For the text-containing cell, return its midpoint in [X, Y] coordinate format. 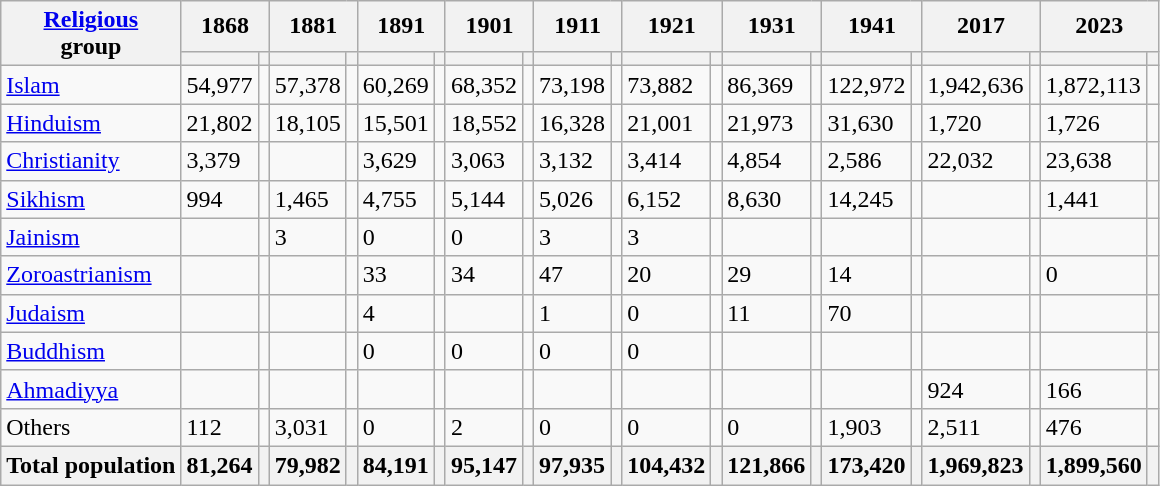
21,001 [666, 123]
81,264 [220, 465]
Others [91, 427]
1921 [672, 26]
68,352 [484, 85]
3,063 [484, 161]
1931 [772, 26]
1,942,636 [976, 85]
Christianity [91, 161]
2,511 [976, 427]
476 [1094, 427]
104,432 [666, 465]
1911 [578, 26]
57,378 [308, 85]
4 [396, 313]
23,638 [1094, 161]
1 [572, 313]
54,977 [220, 85]
1,465 [308, 199]
1891 [401, 26]
1881 [313, 26]
1,441 [1094, 199]
3,629 [396, 161]
11 [766, 313]
60,269 [396, 85]
21,973 [766, 123]
97,935 [572, 465]
1,969,823 [976, 465]
121,866 [766, 465]
1901 [489, 26]
70 [866, 313]
5,026 [572, 199]
15,501 [396, 123]
1,899,560 [1094, 465]
5,144 [484, 199]
2,586 [866, 161]
4,854 [766, 161]
2 [484, 427]
73,198 [572, 85]
31,630 [866, 123]
1,726 [1094, 123]
994 [220, 199]
34 [484, 275]
Buddhism [91, 351]
3,031 [308, 427]
Hinduism [91, 123]
3,132 [572, 161]
20 [666, 275]
Religiousgroup [91, 34]
4,755 [396, 199]
14,245 [866, 199]
21,802 [220, 123]
924 [976, 389]
Sikhism [91, 199]
Zoroastrianism [91, 275]
18,552 [484, 123]
Ahmadiyya [91, 389]
3,414 [666, 161]
1941 [872, 26]
33 [396, 275]
3,379 [220, 161]
8,630 [766, 199]
Jainism [91, 237]
79,982 [308, 465]
1,872,113 [1094, 85]
1868 [225, 26]
Islam [91, 85]
84,191 [396, 465]
173,420 [866, 465]
16,328 [572, 123]
22,032 [976, 161]
112 [220, 427]
29 [766, 275]
1,720 [976, 123]
86,369 [766, 85]
166 [1094, 389]
2017 [981, 26]
1,903 [866, 427]
Judaism [91, 313]
122,972 [866, 85]
73,882 [666, 85]
6,152 [666, 199]
18,105 [308, 123]
95,147 [484, 465]
2023 [1099, 26]
Total population [91, 465]
47 [572, 275]
14 [866, 275]
